Capture the cell that displays the provided text and extract its (X, Y) central coordinate. 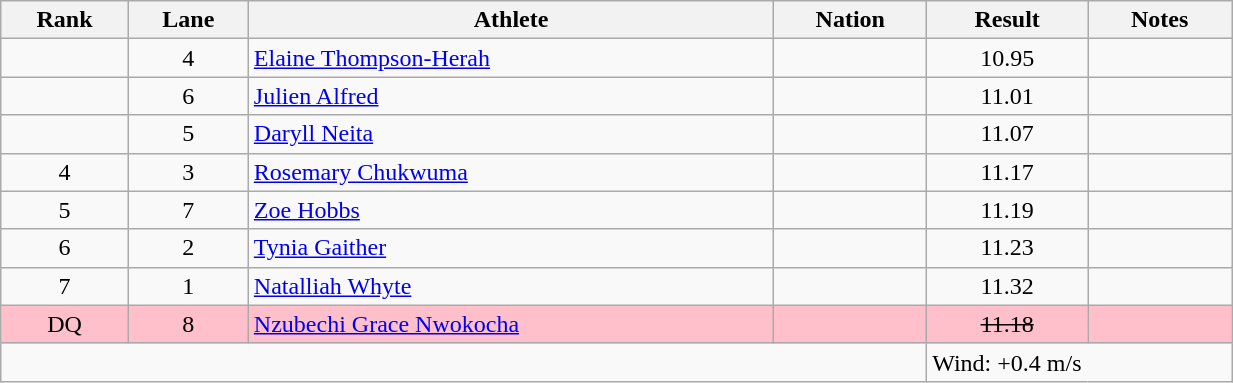
1 (188, 286)
11.07 (1008, 134)
Elaine Thompson-Herah (510, 58)
Rank (65, 20)
Rosemary Chukwuma (510, 172)
DQ (65, 324)
11.23 (1008, 248)
Julien Alfred (510, 96)
3 (188, 172)
Tynia Gaither (510, 248)
Lane (188, 20)
11.18 (1008, 324)
2 (188, 248)
Natalliah Whyte (510, 286)
11.01 (1008, 96)
Athlete (510, 20)
11.17 (1008, 172)
10.95 (1008, 58)
8 (188, 324)
Nzubechi Grace Nwokocha (510, 324)
11.19 (1008, 210)
Result (1008, 20)
Daryll Neita (510, 134)
Nation (850, 20)
Notes (1160, 20)
Zoe Hobbs (510, 210)
Wind: +0.4 m/s (1080, 362)
11.32 (1008, 286)
